Capture the cell that displays the provided text and extract its [x, y] central coordinate. 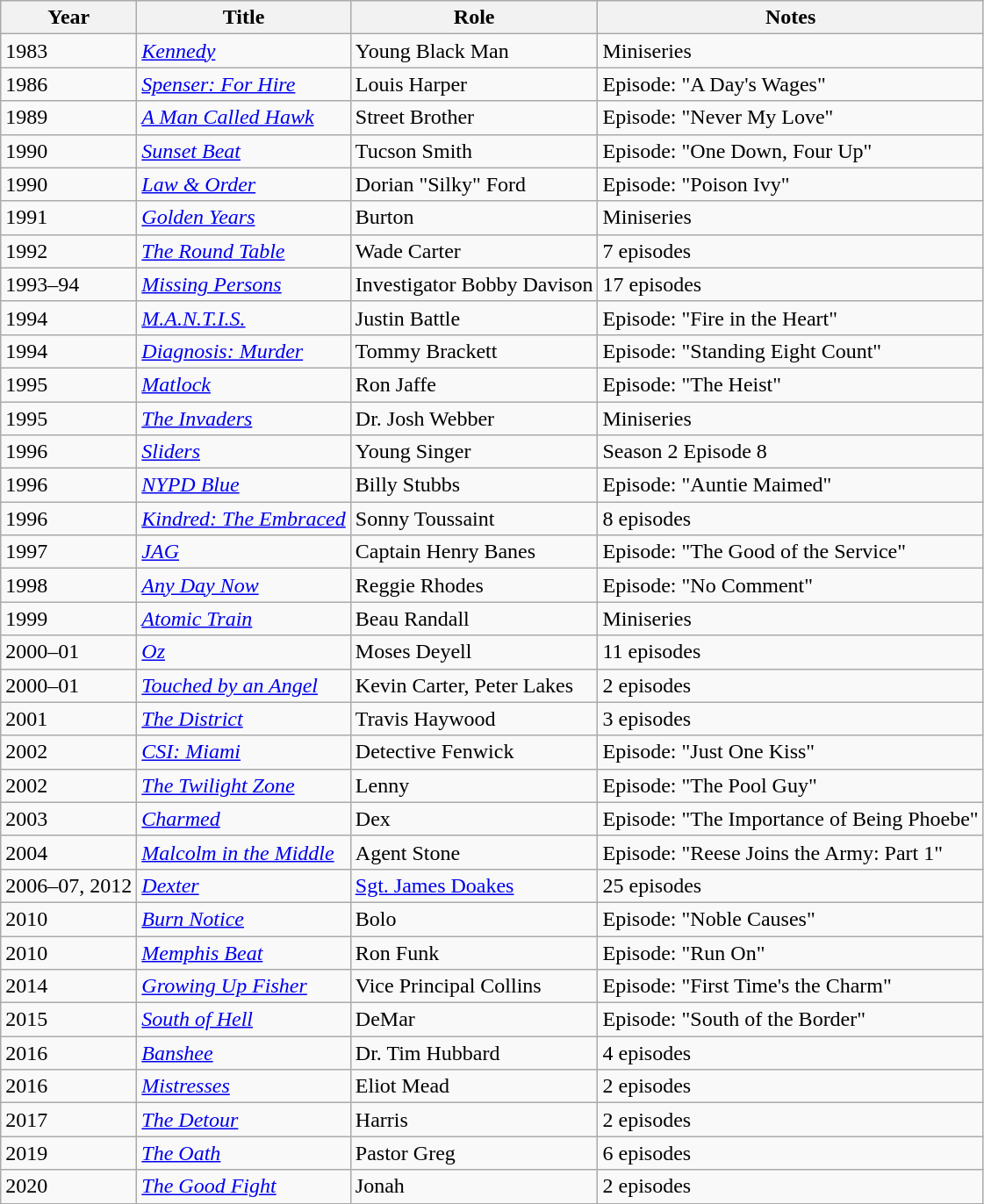
Sunset Beat [244, 151]
M.A.N.T.I.S. [244, 318]
Sliders [244, 452]
Vice Principal Collins [474, 986]
Atomic Train [244, 619]
Notes [790, 18]
1993–94 [68, 284]
Season 2 Episode 8 [790, 452]
Dr. Tim Hubbard [474, 1053]
Spenser: For Hire [244, 84]
6 episodes [790, 1153]
1999 [68, 619]
Dorian "Silky" Ford [474, 184]
Wade Carter [474, 251]
Year [68, 18]
Oz [244, 652]
NYPD Blue [244, 485]
1997 [68, 552]
Street Brother [474, 118]
Episode: "Just One Kiss" [790, 752]
Episode: "No Comment" [790, 585]
Young Black Man [474, 51]
Charmed [244, 819]
Episode: "A Day's Wages" [790, 84]
Banshee [244, 1053]
Tucson Smith [474, 151]
Burn Notice [244, 919]
Louis Harper [474, 84]
Episode: "Noble Causes" [790, 919]
Golden Years [244, 218]
The Oath [244, 1153]
Eliot Mead [474, 1086]
2015 [68, 1020]
Reggie Rhodes [474, 585]
Kennedy [244, 51]
Harris [474, 1120]
2003 [68, 819]
Any Day Now [244, 585]
2020 [68, 1186]
The Twilight Zone [244, 785]
Episode: "Fire in the Heart" [790, 318]
Jonah [474, 1186]
The Round Table [244, 251]
CSI: Miami [244, 752]
Agent Stone [474, 852]
8 episodes [790, 519]
Episode: "Auntie Maimed" [790, 485]
The Invaders [244, 419]
Episode: "The Pool Guy" [790, 785]
2001 [68, 719]
Title [244, 18]
1998 [68, 585]
Mistresses [244, 1086]
Dexter [244, 885]
Episode: "First Time's the Charm" [790, 986]
Detective Fenwick [474, 752]
DeMar [474, 1020]
Episode: "South of the Border" [790, 1020]
1983 [68, 51]
Episode: "Run On" [790, 952]
Episode: "Reese Joins the Army: Part 1" [790, 852]
1991 [68, 218]
Episode: "The Good of the Service" [790, 552]
Billy Stubbs [474, 485]
South of Hell [244, 1020]
Sonny Toussaint [474, 519]
A Man Called Hawk [244, 118]
2014 [68, 986]
Pastor Greg [474, 1153]
2004 [68, 852]
2017 [68, 1120]
Growing Up Fisher [244, 986]
Ron Jaffe [474, 384]
1992 [68, 251]
Lenny [474, 785]
Dr. Josh Webber [474, 419]
The Detour [244, 1120]
17 episodes [790, 284]
Beau Randall [474, 619]
Kevin Carter, Peter Lakes [474, 685]
JAG [244, 552]
Burton [474, 218]
Episode: "Never My Love" [790, 118]
25 episodes [790, 885]
Moses Deyell [474, 652]
Memphis Beat [244, 952]
Tommy Brackett [474, 351]
Missing Persons [244, 284]
7 episodes [790, 251]
Episode: "Standing Eight Count" [790, 351]
1986 [68, 84]
Episode: "The Importance of Being Phoebe" [790, 819]
3 episodes [790, 719]
4 episodes [790, 1053]
Matlock [244, 384]
Kindred: The Embraced [244, 519]
The District [244, 719]
Law & Order [244, 184]
2006–07, 2012 [68, 885]
Sgt. James Doakes [474, 885]
Bolo [474, 919]
Ron Funk [474, 952]
Captain Henry Banes [474, 552]
Episode: "One Down, Four Up" [790, 151]
11 episodes [790, 652]
Travis Haywood [474, 719]
Touched by an Angel [244, 685]
Dex [474, 819]
Episode: "Poison Ivy" [790, 184]
The Good Fight [244, 1186]
Young Singer [474, 452]
Role [474, 18]
1989 [68, 118]
2019 [68, 1153]
Diagnosis: Murder [244, 351]
Malcolm in the Middle [244, 852]
Episode: "The Heist" [790, 384]
Justin Battle [474, 318]
Investigator Bobby Davison [474, 284]
